Extract the [X, Y] coordinate from the center of the cell holding the provided text.  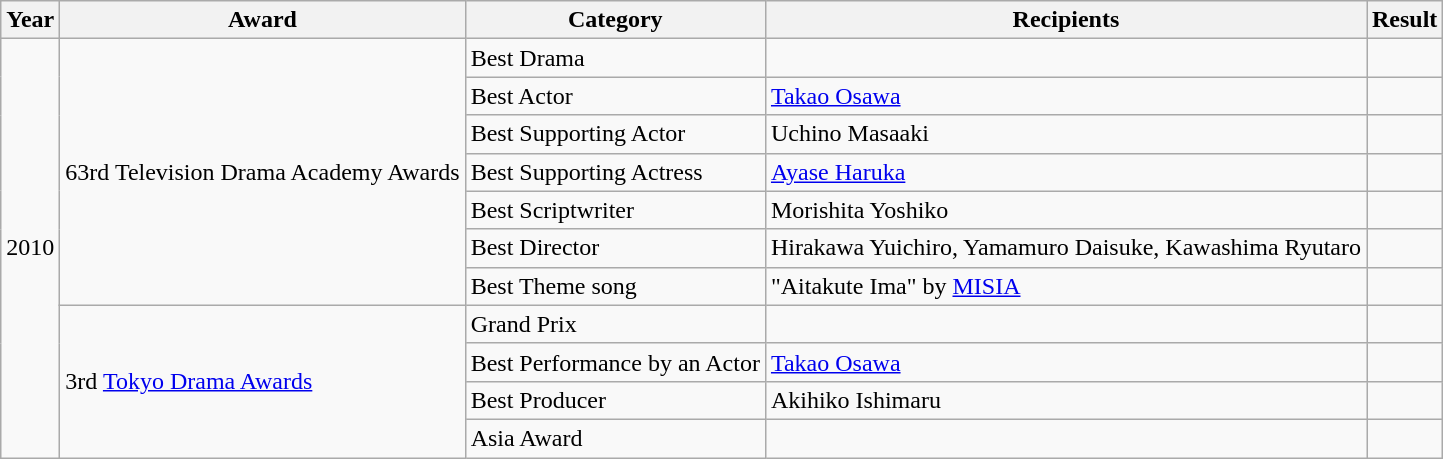
2010 [30, 248]
Grand Prix [615, 324]
Category [615, 20]
Best Scriptwriter [615, 210]
Akihiko Ishimaru [1066, 400]
Best Supporting Actor [615, 134]
Best Theme song [615, 286]
Result [1404, 20]
Best Drama [615, 58]
Best Director [615, 248]
Award [262, 20]
Asia Award [615, 438]
Year [30, 20]
Recipients [1066, 20]
Best Producer [615, 400]
Best Actor [615, 96]
63rd Television Drama Academy Awards [262, 172]
Uchino Masaaki [1066, 134]
Best Performance by an Actor [615, 362]
Hirakawa Yuichiro, Yamamuro Daisuke, Kawashima Ryutaro [1066, 248]
3rd Tokyo Drama Awards [262, 381]
"Aitakute Ima" by MISIA [1066, 286]
Ayase Haruka [1066, 172]
Best Supporting Actress [615, 172]
Morishita Yoshiko [1066, 210]
